Return the [x, y] coordinate for the center point of the cell that contains the specified text.  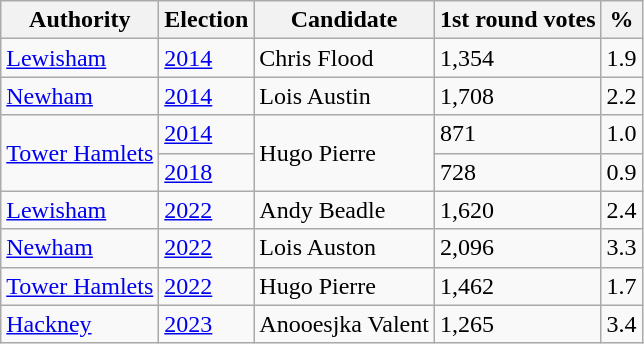
1,462 [518, 286]
1,620 [518, 210]
Andy Beadle [344, 210]
2,096 [518, 248]
Hackney [80, 324]
728 [518, 172]
1.7 [622, 286]
3.4 [622, 324]
0.9 [622, 172]
Election [206, 20]
% [622, 20]
1,708 [518, 96]
2.4 [622, 210]
1.0 [622, 134]
3.3 [622, 248]
Lois Auston [344, 248]
1.9 [622, 58]
2.2 [622, 96]
Lois Austin [344, 96]
1st round votes [518, 20]
2023 [206, 324]
Chris Flood [344, 58]
2018 [206, 172]
1,265 [518, 324]
1,354 [518, 58]
871 [518, 134]
Anooesjka Valent [344, 324]
Authority [80, 20]
Candidate [344, 20]
